Capture the cell that displays the provided text and extract its (X, Y) central coordinate. 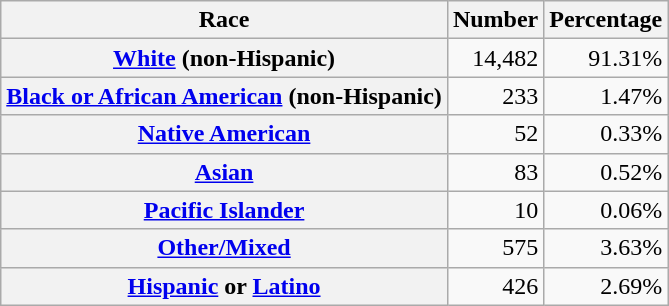
0.06% (606, 210)
0.33% (606, 134)
White (non-Hispanic) (224, 58)
Race (224, 20)
Percentage (606, 20)
426 (495, 286)
14,482 (495, 58)
83 (495, 172)
Native American (224, 134)
91.31% (606, 58)
3.63% (606, 248)
233 (495, 96)
Black or African American (non-Hispanic) (224, 96)
0.52% (606, 172)
10 (495, 210)
Number (495, 20)
Hispanic or Latino (224, 286)
Asian (224, 172)
1.47% (606, 96)
2.69% (606, 286)
575 (495, 248)
52 (495, 134)
Pacific Islander (224, 210)
Other/Mixed (224, 248)
